Locate the cell with the specified text and output its [X, Y] center coordinate. 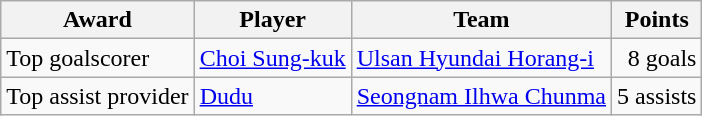
Top goalscorer [98, 58]
Ulsan Hyundai Horang-i [481, 58]
Top assist provider [98, 96]
Points [657, 20]
Dudu [272, 96]
Team [481, 20]
Seongnam Ilhwa Chunma [481, 96]
Award [98, 20]
Player [272, 20]
8 goals [657, 58]
Choi Sung-kuk [272, 58]
5 assists [657, 96]
